Identify which cell holds the provided text, then report its [X, Y] central coordinate. 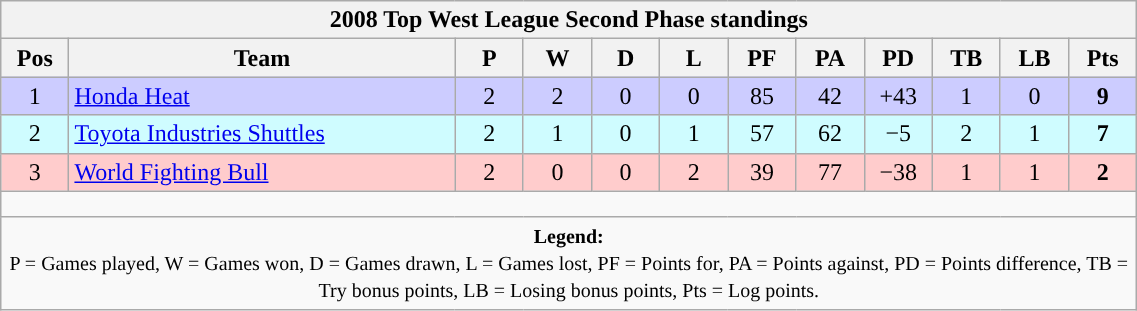
42 [830, 96]
PD [898, 58]
World Fighting Bull [262, 172]
LB [1034, 58]
Toyota Industries Shuttles [262, 134]
+43 [898, 96]
W [557, 58]
PF [762, 58]
9 [1103, 96]
62 [830, 134]
P [489, 58]
57 [762, 134]
TB [966, 58]
2008 Top West League Second Phase standings [569, 20]
Team [262, 58]
39 [762, 172]
Pts [1103, 58]
77 [830, 172]
Pos [35, 58]
7 [1103, 134]
PA [830, 58]
3 [35, 172]
−38 [898, 172]
Honda Heat [262, 96]
−5 [898, 134]
D [625, 58]
L [694, 58]
85 [762, 96]
